From the cell containing the given text, extract its center point as [X, Y] coordinate. 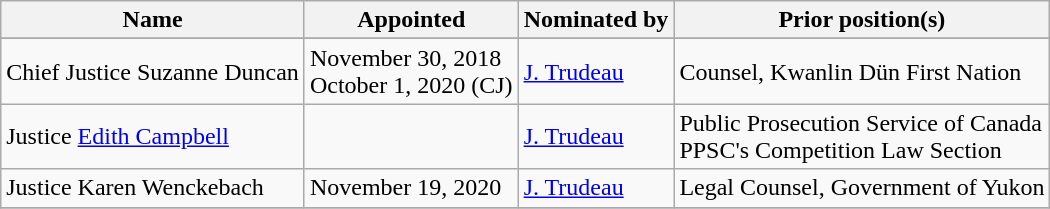
Counsel, Kwanlin Dün First Nation [862, 72]
Prior position(s) [862, 20]
Justice Edith Campbell [153, 136]
Legal Counsel, Government of Yukon [862, 188]
November 30, 2018October 1, 2020 (CJ) [411, 72]
November 19, 2020 [411, 188]
Chief Justice Suzanne Duncan [153, 72]
Appointed [411, 20]
Justice Karen Wenckebach [153, 188]
Public Prosecution Service of Canada PPSC's Competition Law Section [862, 136]
Nominated by [596, 20]
Name [153, 20]
